Output the [X, Y] coordinate of the center of the cell containing the given text.  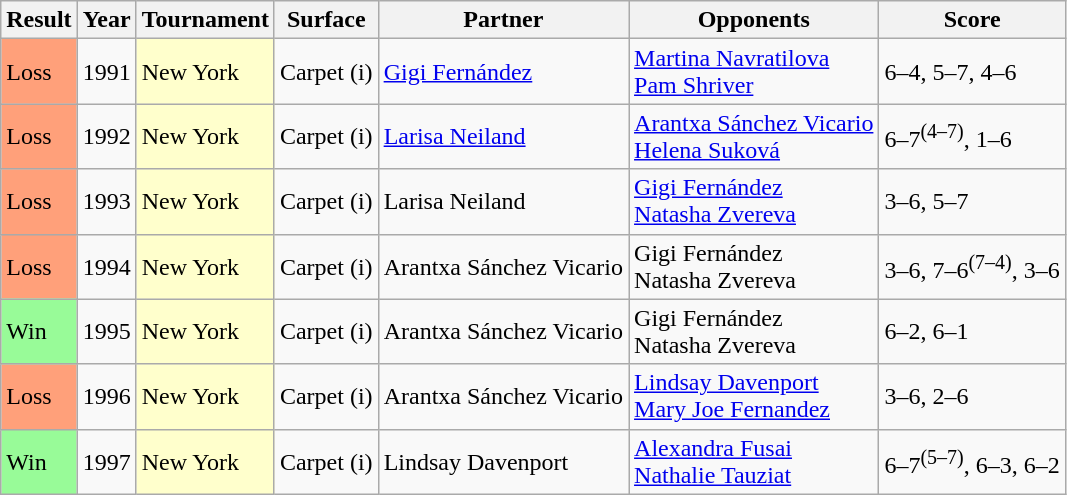
1995 [106, 332]
1993 [106, 202]
Martina Navratilova Pam Shriver [754, 72]
Partner [503, 20]
1996 [106, 396]
1997 [106, 462]
6–4, 5–7, 4–6 [972, 72]
Arantxa Sánchez Vicario Helena Suková [754, 136]
Year [106, 20]
Opponents [754, 20]
6–2, 6–1 [972, 332]
Result [39, 20]
Alexandra Fusai Nathalie Tauziat [754, 462]
1991 [106, 72]
3–6, 5–7 [972, 202]
Gigi Fernández [503, 72]
Score [972, 20]
6–7(4–7), 1–6 [972, 136]
6–7(5–7), 6–3, 6–2 [972, 462]
Tournament [205, 20]
Lindsay Davenport [503, 462]
3–6, 2–6 [972, 396]
3–6, 7–6(7–4), 3–6 [972, 266]
1994 [106, 266]
Lindsay Davenport Mary Joe Fernandez [754, 396]
Surface [326, 20]
1992 [106, 136]
